Detect which cell encompasses the target text, then output its [X, Y] center coordinate. 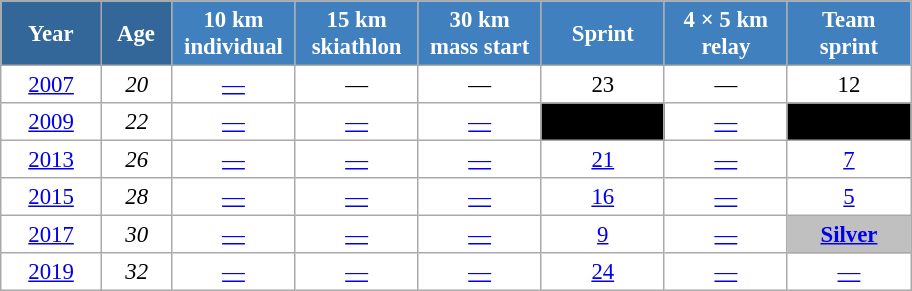
26 [136, 160]
2013 [52, 160]
2009 [52, 122]
12 [848, 85]
2007 [52, 85]
28 [136, 197]
Year [52, 34]
Silver [848, 235]
21 [602, 160]
4 × 5 km relay [726, 34]
Sprint [602, 34]
30 [136, 235]
20 [136, 85]
22 [136, 122]
9 [602, 235]
Age [136, 34]
16 [602, 197]
5 [848, 197]
2015 [52, 197]
2017 [52, 235]
15 km skiathlon [356, 34]
23 [602, 85]
7 [848, 160]
Team sprint [848, 34]
30 km mass start [480, 34]
10 km individual [234, 34]
